Return the (x, y) coordinate for the center point of the cell that contains the specified text.  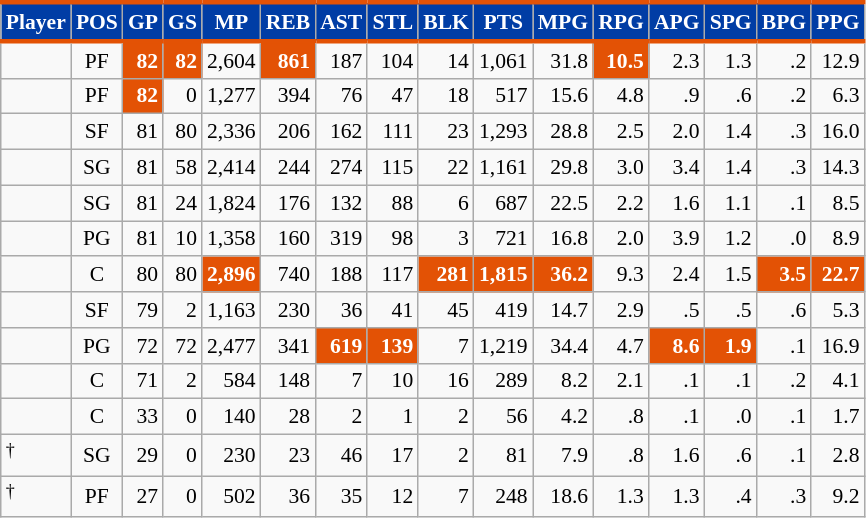
31.8 (563, 60)
.9 (677, 96)
28 (288, 417)
4.1 (838, 381)
14.7 (563, 310)
MPG (563, 22)
6 (446, 203)
16 (446, 381)
9.3 (621, 275)
79 (143, 310)
2.5 (621, 132)
12 (392, 496)
36.2 (563, 275)
139 (392, 346)
15.6 (563, 96)
29 (143, 456)
18 (446, 96)
1,219 (504, 346)
3.4 (677, 168)
AST (341, 22)
9.2 (838, 496)
206 (288, 132)
3.9 (677, 239)
341 (288, 346)
104 (392, 60)
5.3 (838, 310)
2.8 (838, 456)
MP (232, 22)
162 (341, 132)
274 (341, 168)
740 (288, 275)
2,414 (232, 168)
16.8 (563, 239)
7.9 (563, 456)
POS (97, 22)
41 (392, 310)
721 (504, 239)
117 (392, 275)
22.5 (563, 203)
132 (341, 203)
619 (341, 346)
REB (288, 22)
34.4 (563, 346)
12.9 (838, 60)
BLK (446, 22)
111 (392, 132)
BPG (784, 22)
1.1 (731, 203)
56 (504, 417)
4.8 (621, 96)
STL (392, 22)
16.9 (838, 346)
187 (341, 60)
1.7 (838, 417)
1,161 (504, 168)
188 (341, 275)
APG (677, 22)
1.9 (731, 346)
10.5 (621, 60)
244 (288, 168)
PTS (504, 22)
.4 (731, 496)
8.2 (563, 381)
58 (182, 168)
3.0 (621, 168)
16.0 (838, 132)
SPG (731, 22)
33 (143, 417)
1 (392, 417)
4.7 (621, 346)
115 (392, 168)
3.5 (784, 275)
1,824 (232, 203)
24 (182, 203)
22 (446, 168)
PPG (838, 22)
8.5 (838, 203)
1,293 (504, 132)
14.3 (838, 168)
27 (143, 496)
394 (288, 96)
2,604 (232, 60)
14 (446, 60)
1.5 (731, 275)
1,163 (232, 310)
687 (504, 203)
76 (341, 96)
RPG (621, 22)
17 (392, 456)
46 (341, 456)
140 (232, 417)
2.2 (621, 203)
45 (446, 310)
248 (504, 496)
29.8 (563, 168)
502 (232, 496)
1,358 (232, 239)
1.2 (731, 239)
517 (504, 96)
98 (392, 239)
GS (182, 22)
1,815 (504, 275)
8.6 (677, 346)
22.7 (838, 275)
281 (446, 275)
148 (288, 381)
71 (143, 381)
18.6 (563, 496)
28.8 (563, 132)
160 (288, 239)
2,896 (232, 275)
4.2 (563, 417)
584 (232, 381)
35 (341, 496)
861 (288, 60)
GP (143, 22)
2.1 (621, 381)
2.4 (677, 275)
3 (446, 239)
Player (36, 22)
419 (504, 310)
289 (504, 381)
1,061 (504, 60)
2,477 (232, 346)
176 (288, 203)
319 (341, 239)
47 (392, 96)
6.3 (838, 96)
2.3 (677, 60)
2.9 (621, 310)
88 (392, 203)
1,277 (232, 96)
8.9 (838, 239)
2,336 (232, 132)
